Scan for the cell matching the given text and deliver its (X, Y) coordinate at center. 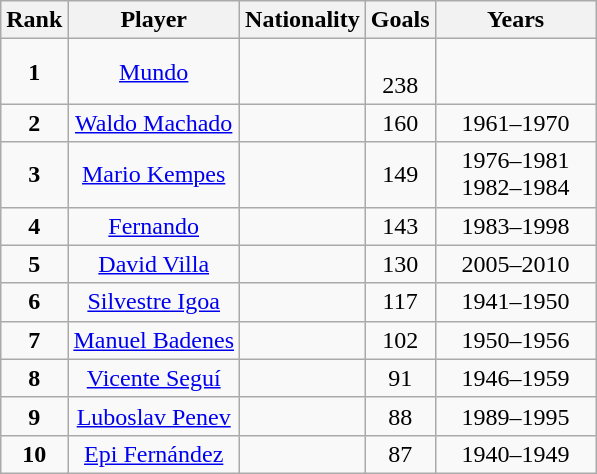
2 (34, 123)
Epi Fernández (154, 454)
Mario Kempes (154, 174)
6 (34, 302)
160 (400, 123)
1940–1949 (516, 454)
1983–1998 (516, 226)
1946–1959 (516, 378)
1 (34, 72)
7 (34, 340)
Goals (400, 20)
4 (34, 226)
1950–1956 (516, 340)
Mundo (154, 72)
Years (516, 20)
143 (400, 226)
8 (34, 378)
10 (34, 454)
Fernando (154, 226)
117 (400, 302)
88 (400, 416)
Player (154, 20)
Vicente Seguí (154, 378)
Nationality (303, 20)
Luboslav Penev (154, 416)
5 (34, 264)
130 (400, 264)
1976–19811982–1984 (516, 174)
1961–1970 (516, 123)
91 (400, 378)
Manuel Badenes (154, 340)
David Villa (154, 264)
Silvestre Igoa (154, 302)
1989–1995 (516, 416)
9 (34, 416)
Rank (34, 20)
238 (400, 72)
87 (400, 454)
149 (400, 174)
102 (400, 340)
Waldo Machado (154, 123)
2005–2010 (516, 264)
3 (34, 174)
1941–1950 (516, 302)
